Output the [x, y] coordinate of the center of the cell containing the given text.  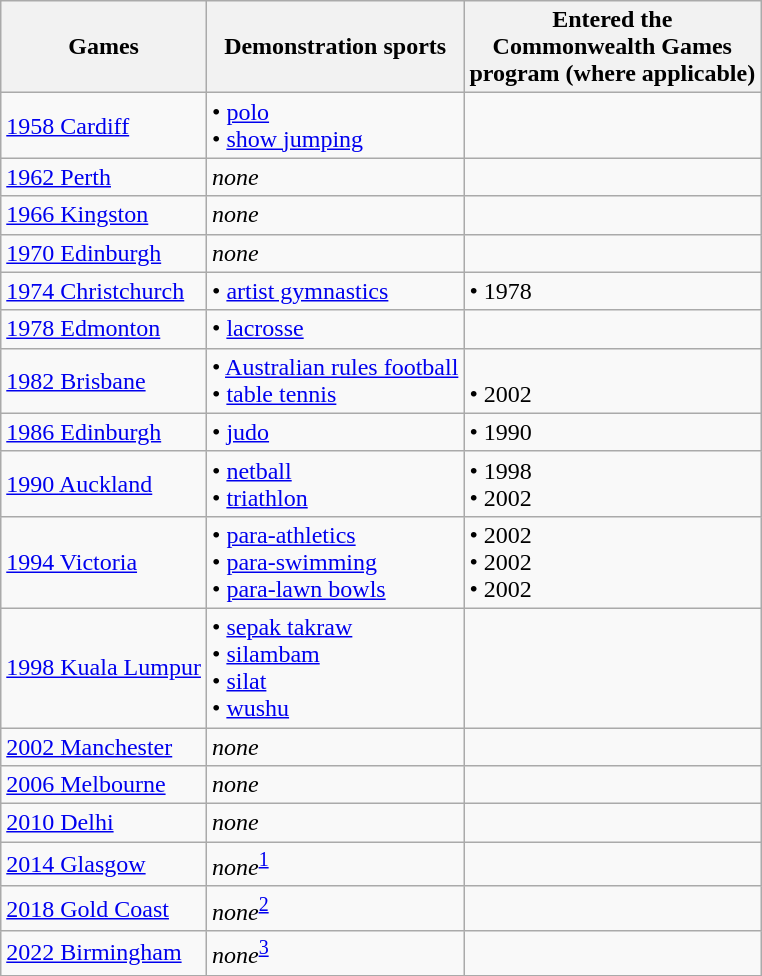
2006 Melbourne [104, 785]
1970 Edinburgh [104, 253]
1990 Auckland [104, 484]
• 2002• 2002• 2002 [612, 562]
1994 Victoria [104, 562]
• lacrosse [334, 329]
2018 Gold Coast [104, 908]
1962 Perth [104, 177]
1974 Christchurch [104, 291]
• para-athletics• para-swimming• para-lawn bowls [334, 562]
none3 [334, 954]
none1 [334, 864]
1958 Cardiff [104, 126]
1998 Kuala Lumpur [104, 668]
1966 Kingston [104, 215]
1982 Brisbane [104, 380]
1978 Edmonton [104, 329]
• Australian rules football• table tennis [334, 380]
• judo [334, 432]
none2 [334, 908]
• polo• show jumping [334, 126]
Entered theCommonwealth Gamesprogram (where applicable) [612, 47]
Demonstration sports [334, 47]
2010 Delhi [104, 823]
• netball• triathlon [334, 484]
• 1998• 2002 [612, 484]
• sepak takraw• silambam• silat• wushu [334, 668]
• 2002 [612, 380]
2002 Manchester [104, 747]
• 1978 [612, 291]
2014 Glasgow [104, 864]
1986 Edinburgh [104, 432]
Games [104, 47]
• 1990 [612, 432]
• artist gymnastics [334, 291]
2022 Birmingham [104, 954]
